Capture the cell that displays the provided text and extract its (x, y) central coordinate. 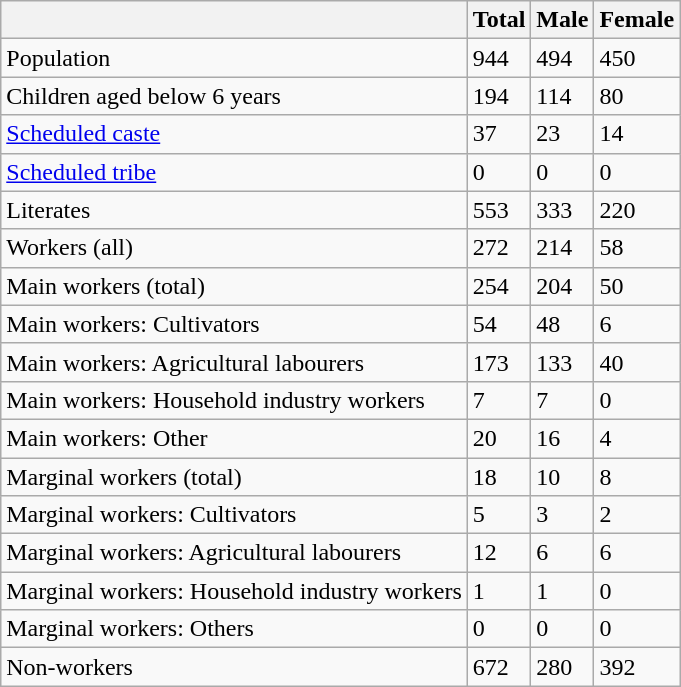
18 (499, 477)
280 (562, 667)
50 (637, 286)
8 (637, 477)
Non-workers (234, 667)
12 (499, 553)
Marginal workers: Household industry workers (234, 591)
Workers (all) (234, 248)
48 (562, 324)
37 (499, 134)
Main workers: Agricultural labourers (234, 362)
Female (637, 20)
54 (499, 324)
Main workers (total) (234, 286)
204 (562, 286)
Main workers: Household industry workers (234, 400)
Male (562, 20)
Population (234, 58)
16 (562, 438)
450 (637, 58)
20 (499, 438)
Marginal workers: Cultivators (234, 515)
2 (637, 515)
392 (637, 667)
Main workers: Cultivators (234, 324)
Literates (234, 210)
214 (562, 248)
272 (499, 248)
40 (637, 362)
333 (562, 210)
4 (637, 438)
80 (637, 96)
672 (499, 667)
Total (499, 20)
Marginal workers (total) (234, 477)
58 (637, 248)
194 (499, 96)
3 (562, 515)
Scheduled tribe (234, 172)
Scheduled caste (234, 134)
494 (562, 58)
Marginal workers: Agricultural labourers (234, 553)
10 (562, 477)
Main workers: Other (234, 438)
220 (637, 210)
14 (637, 134)
23 (562, 134)
254 (499, 286)
Children aged below 6 years (234, 96)
553 (499, 210)
944 (499, 58)
114 (562, 96)
Marginal workers: Others (234, 629)
5 (499, 515)
173 (499, 362)
133 (562, 362)
